Determine the (x, y) coordinate at the center of the cell enclosing the given text.  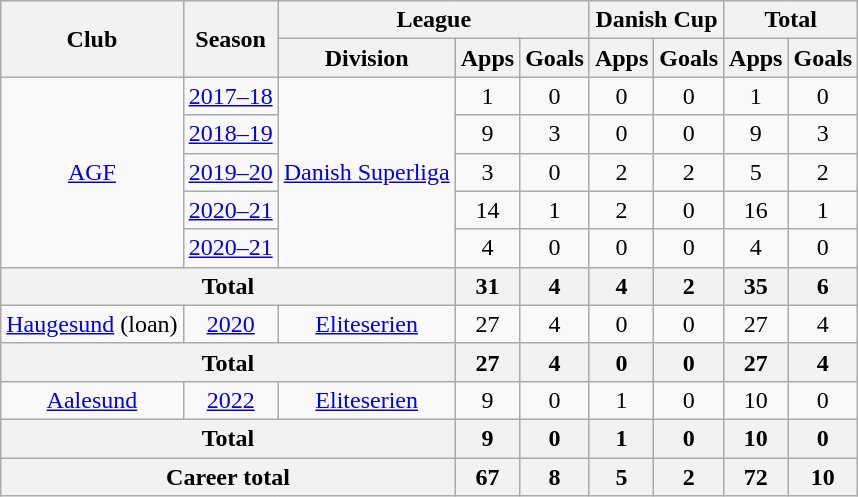
2017–18 (230, 96)
Danish Superliga (366, 172)
AGF (92, 172)
2018–19 (230, 134)
35 (756, 286)
16 (756, 210)
Season (230, 39)
31 (487, 286)
67 (487, 477)
Career total (228, 477)
Aalesund (92, 400)
6 (823, 286)
2022 (230, 400)
2019–20 (230, 172)
2020 (230, 324)
Division (366, 58)
League (434, 20)
Club (92, 39)
72 (756, 477)
Haugesund (loan) (92, 324)
Danish Cup (656, 20)
8 (555, 477)
14 (487, 210)
